Extract the [x, y] coordinate from the center of the cell holding the provided text.  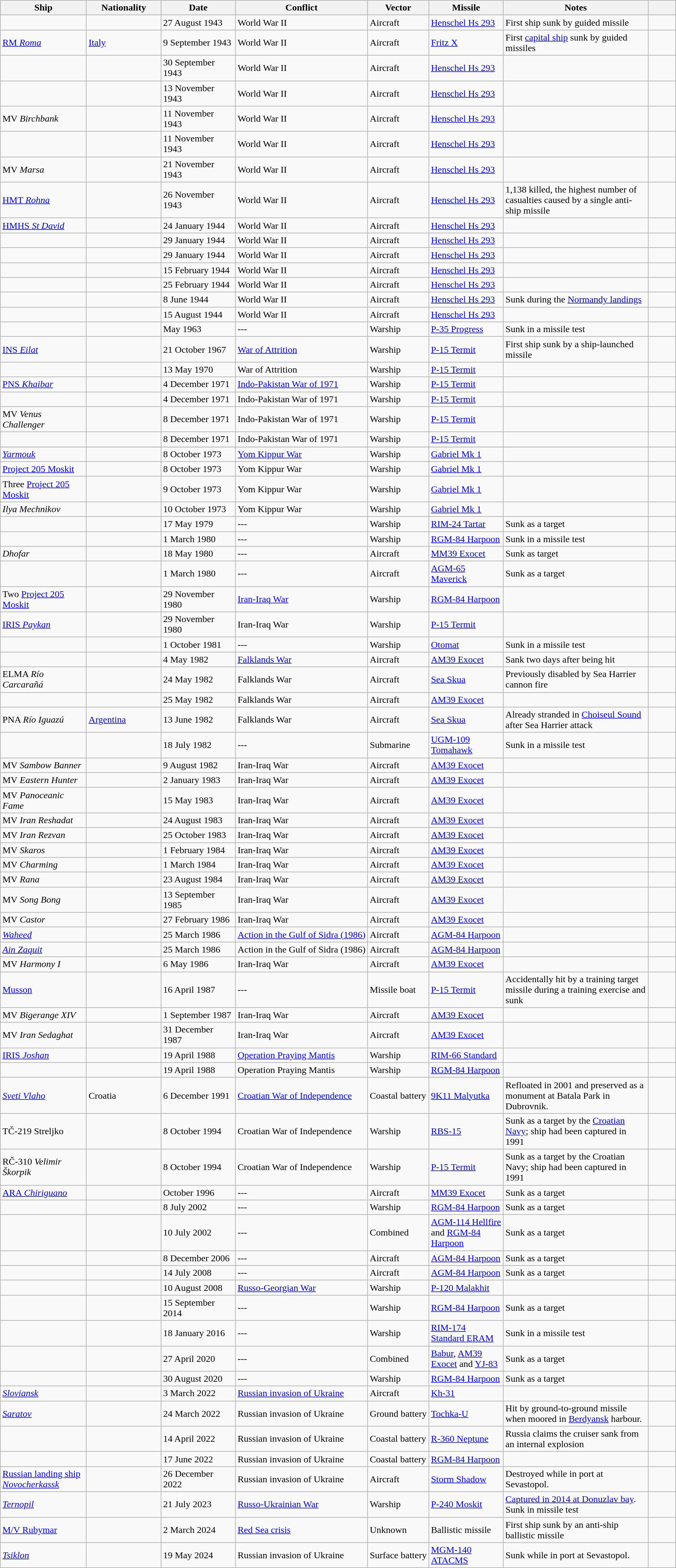
9K11 Malyutka [466, 1095]
9 October 1973 [198, 489]
Sloviansk [44, 1393]
P-240 Moskit [466, 1504]
MV Skaros [44, 850]
RIM-66 Standard [466, 1055]
3 March 2022 [198, 1393]
9 August 1982 [198, 765]
Dhofar [44, 554]
Nationality [124, 8]
Sunk during the Normandy landings [575, 300]
6 May 1986 [198, 964]
14 April 2022 [198, 1439]
Fritz X [466, 43]
Ground battery [398, 1413]
Date [198, 8]
IRIS Joshan [44, 1055]
P-120 Malakhit [466, 1288]
Ballistic missile [466, 1529]
25 October 1983 [198, 835]
MV Sambow Banner [44, 765]
2 March 2024 [198, 1529]
18 July 1982 [198, 745]
Ship [44, 8]
AGM-114 Hellfire and RGM-84 Harpoon [466, 1233]
Project 205 Moskit [44, 469]
8 July 2002 [198, 1207]
Russo-Georgian War [302, 1288]
First ship sunk by a ship-launched missile [575, 349]
21 November 1943 [198, 169]
MV Charming [44, 865]
24 May 1982 [198, 680]
6 December 1991 [198, 1095]
8 December 2006 [198, 1258]
Unknown [398, 1529]
Refloated in 2001 and preserved as a monument at Batala Park in Dubrovnik. [575, 1095]
Yarmouk [44, 454]
13 June 1982 [198, 719]
30 August 2020 [198, 1379]
Storm Shadow [466, 1479]
18 May 1980 [198, 554]
15 February 1944 [198, 270]
MGM-140 ATACMS [466, 1555]
MV Birchbank [44, 118]
Notes [575, 8]
Russian landing ship Novocherkassk [44, 1479]
First ship sunk by an anti-ship ballistic missile [575, 1529]
16 April 1987 [198, 990]
23 August 1984 [198, 880]
14 July 2008 [198, 1273]
10 August 2008 [198, 1288]
19 May 2024 [198, 1555]
M/V Rubymar [44, 1529]
1 March 1984 [198, 865]
Otomat [466, 645]
Musson [44, 990]
17 June 2022 [198, 1459]
MV Marsa [44, 169]
MV Harmony I [44, 964]
25 May 1982 [198, 700]
Babur, AM39 Exocet and YJ-83 [466, 1359]
October 1996 [198, 1192]
25 February 1944 [198, 285]
First ship sunk by guided missile [575, 23]
MV Iran Rezvan [44, 835]
10 October 1973 [198, 509]
Russo-Ukrainian War [302, 1504]
Already stranded in Choiseul Sound after Sea Harrier attack [575, 719]
Submarine [398, 745]
P-35 Progress [466, 329]
Saratov [44, 1413]
Croatia [124, 1095]
ELMA Río Carcarañá [44, 680]
18 January 2016 [198, 1333]
Sank two days after being hit [575, 659]
RM Roma [44, 43]
PNS Khaibar [44, 384]
Accidentally hit by a training target missile during a training exercise and sunk [575, 990]
Italy [124, 43]
27 August 1943 [198, 23]
13 November 1943 [198, 94]
RČ-310 Velimir Škorpik [44, 1167]
Ilya Mechnikov [44, 509]
9 September 1943 [198, 43]
17 May 1979 [198, 524]
26 November 1943 [198, 200]
1,138 killed, the highest number of casualties caused by a single anti-ship missile [575, 200]
MV Panoceanic Fame [44, 800]
TČ-219 Streljko [44, 1131]
Tsiklon [44, 1555]
MV Song Bong [44, 900]
Ain Zaquit [44, 949]
1 February 1984 [198, 850]
Two Project 205 Moskit [44, 599]
MV Bigerange XIV [44, 1015]
Captured in 2014 at Donuzlav bay. Sunk in missile test [575, 1504]
ARA Chiriguano [44, 1192]
1 September 1987 [198, 1015]
MV Venus Challenger [44, 419]
31 December 1987 [198, 1035]
Ternopil [44, 1504]
RBS-15 [466, 1131]
Kh-31 [466, 1393]
Missile [466, 8]
26 December 2022 [198, 1479]
Missile boat [398, 990]
13 May 1970 [198, 369]
Waheed [44, 935]
Conflict [302, 8]
Red Sea crisis [302, 1529]
IRIS Paykan [44, 624]
Sveti Vlaho [44, 1095]
Argentina [124, 719]
24 January 1944 [198, 225]
13 September 1985 [198, 900]
First capital ship sunk by guided missiles [575, 43]
8 June 1944 [198, 300]
RIM-174 Standard ERAM [466, 1333]
HMT Rohna [44, 200]
Russia claims the cruiser sank from an internal explosion [575, 1439]
AGM-65 Maverick [466, 574]
1 October 1981 [198, 645]
21 October 1967 [198, 349]
PNA Río Iguazú [44, 719]
MV Rana [44, 880]
Destroyed while in port at Sevastopol. [575, 1479]
RIM-24 Tartar [466, 524]
MV Iran Sedaghat [44, 1035]
4 May 1982 [198, 659]
24 March 2022 [198, 1413]
27 April 2020 [198, 1359]
UGM-109 Tomahawk [466, 745]
27 February 1986 [198, 920]
Vector [398, 8]
May 1963 [198, 329]
MV Iran Reshadat [44, 820]
Sunk while in port at Sevastopol. [575, 1555]
MV Eastern Hunter [44, 780]
Sunk as target [575, 554]
15 August 1944 [198, 315]
10 July 2002 [198, 1233]
Tochka-U [466, 1413]
R-360 Neptune [466, 1439]
2 January 1983 [198, 780]
Surface battery [398, 1555]
MV Castor [44, 920]
HMHS St David [44, 225]
Previously disabled by Sea Harrier cannon fire [575, 680]
Hit by ground-to-ground missile when moored in Berdyansk harbour. [575, 1413]
Three Project 205 Moskit [44, 489]
15 May 1983 [198, 800]
21 July 2023 [198, 1504]
24 August 1983 [198, 820]
15 September 2014 [198, 1308]
INS Eilat [44, 349]
30 September 1943 [198, 68]
